Return [x, y] of the center of cell containing provided text 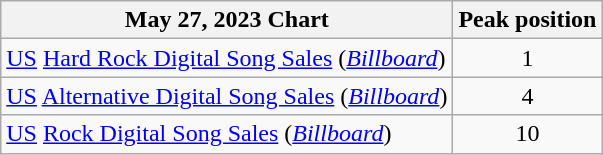
US Rock Digital Song Sales (Billboard) [227, 134]
4 [528, 96]
Peak position [528, 20]
1 [528, 58]
US Alternative Digital Song Sales (Billboard) [227, 96]
10 [528, 134]
May 27, 2023 Chart [227, 20]
US Hard Rock Digital Song Sales (Billboard) [227, 58]
